Search for the cell housing the specified text and yield its (x, y) center coordinate. 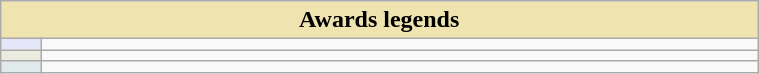
Awards legends (380, 20)
